Capture the cell that displays the provided text and extract its [X, Y] central coordinate. 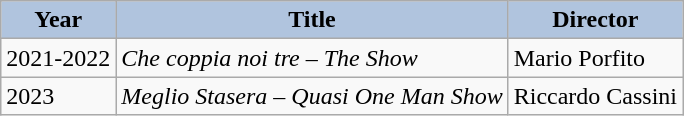
Meglio Stasera – Quasi One Man Show [312, 96]
2023 [58, 96]
Che coppia noi tre – The Show [312, 58]
Year [58, 20]
Title [312, 20]
Director [595, 20]
2021-2022 [58, 58]
Mario Porfito [595, 58]
Riccardo Cassini [595, 96]
